Extract the [x, y] coordinate from the center of the cell holding the provided text.  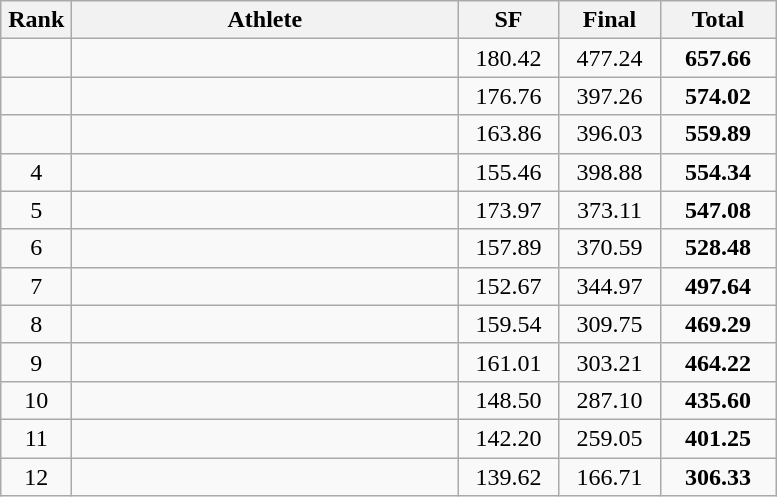
559.89 [718, 134]
12 [36, 477]
306.33 [718, 477]
176.76 [508, 96]
528.48 [718, 248]
Final [610, 20]
157.89 [508, 248]
142.20 [508, 438]
9 [36, 362]
7 [36, 286]
152.67 [508, 286]
344.97 [610, 286]
401.25 [718, 438]
163.86 [508, 134]
6 [36, 248]
148.50 [508, 400]
547.08 [718, 210]
5 [36, 210]
574.02 [718, 96]
396.03 [610, 134]
370.59 [610, 248]
4 [36, 172]
477.24 [610, 58]
155.46 [508, 172]
161.01 [508, 362]
657.66 [718, 58]
309.75 [610, 324]
180.42 [508, 58]
397.26 [610, 96]
435.60 [718, 400]
SF [508, 20]
11 [36, 438]
8 [36, 324]
Rank [36, 20]
166.71 [610, 477]
10 [36, 400]
497.64 [718, 286]
469.29 [718, 324]
303.21 [610, 362]
287.10 [610, 400]
Total [718, 20]
Athlete [265, 20]
554.34 [718, 172]
259.05 [610, 438]
173.97 [508, 210]
139.62 [508, 477]
398.88 [610, 172]
373.11 [610, 210]
464.22 [718, 362]
159.54 [508, 324]
